Provide the (X, Y) coordinate of the cell's center where the given text is located.  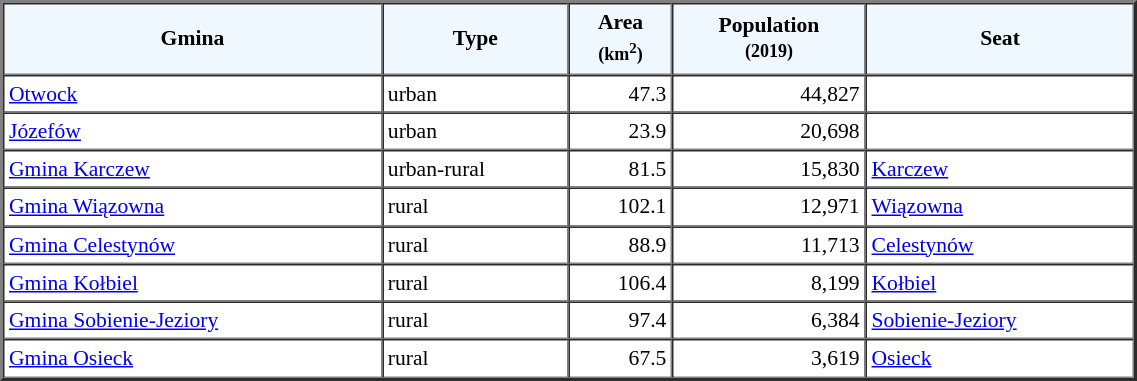
Józefów (192, 131)
Area(km2) (621, 38)
Gmina (192, 38)
Type (476, 38)
6,384 (768, 321)
Wiązowna (1000, 207)
Sobienie-Jeziory (1000, 321)
81.5 (621, 169)
47.3 (621, 93)
urban-rural (476, 169)
3,619 (768, 359)
11,713 (768, 245)
12,971 (768, 207)
Gmina Sobienie-Jeziory (192, 321)
23.9 (621, 131)
67.5 (621, 359)
Population(2019) (768, 38)
88.9 (621, 245)
Celestynów (1000, 245)
Osieck (1000, 359)
Gmina Wiązowna (192, 207)
Seat (1000, 38)
20,698 (768, 131)
97.4 (621, 321)
Gmina Celestynów (192, 245)
Gmina Kołbiel (192, 283)
15,830 (768, 169)
102.1 (621, 207)
Karczew (1000, 169)
Kołbiel (1000, 283)
Gmina Osieck (192, 359)
44,827 (768, 93)
Otwock (192, 93)
Gmina Karczew (192, 169)
8,199 (768, 283)
106.4 (621, 283)
